Locate the cell with the specified text and output its [X, Y] center coordinate. 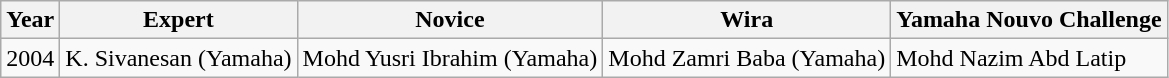
K. Sivanesan (Yamaha) [178, 58]
Expert [178, 20]
Mohd Yusri Ibrahim (Yamaha) [450, 58]
Wira [747, 20]
Mohd Zamri Baba (Yamaha) [747, 58]
Novice [450, 20]
2004 [30, 58]
Yamaha Nouvo Challenge [1029, 20]
Mohd Nazim Abd Latip [1029, 58]
Year [30, 20]
